Pinpoint the cell where the given text exists, returning its [X, Y] midpoint coordinate. 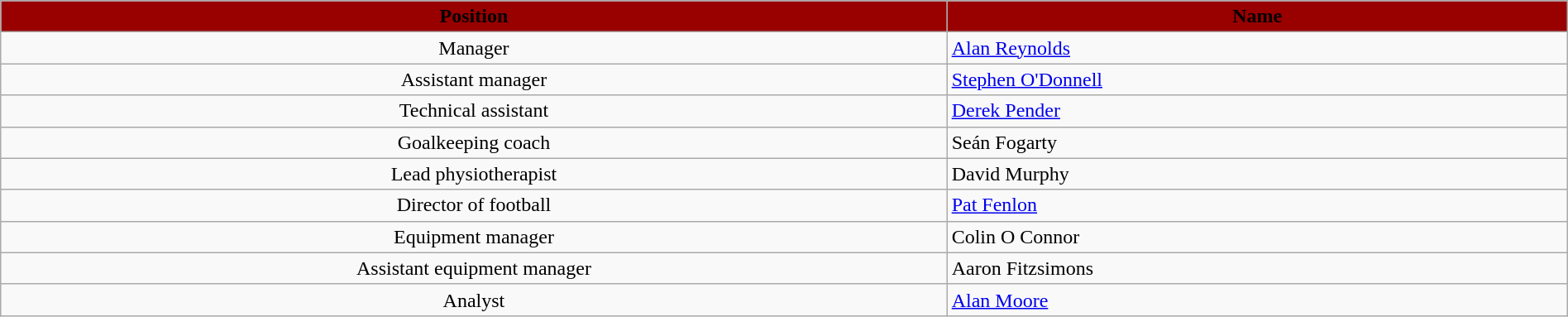
Position [474, 17]
Goalkeeping coach [474, 142]
Equipment manager [474, 237]
Alan Reynolds [1257, 48]
Assistant manager [474, 79]
Seán Fogarty [1257, 142]
Analyst [474, 300]
Assistant equipment manager [474, 268]
Colin O Connor [1257, 237]
Alan Moore [1257, 300]
Pat Fenlon [1257, 205]
Director of football [474, 205]
Stephen O'Donnell [1257, 79]
Aaron Fitzsimons [1257, 268]
Name [1257, 17]
Manager [474, 48]
Derek Pender [1257, 111]
Lead physiotherapist [474, 174]
David Murphy [1257, 174]
Technical assistant [474, 111]
